Scan for the cell matching the given text and deliver its (x, y) coordinate at center. 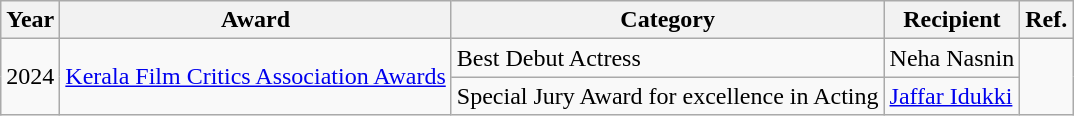
Jaffar Idukki (952, 96)
Ref. (1046, 20)
Year (30, 20)
Special Jury Award for excellence in Acting (668, 96)
Best Debut Actress (668, 58)
2024 (30, 77)
Neha Nasnin (952, 58)
Kerala Film Critics Association Awards (256, 77)
Award (256, 20)
Recipient (952, 20)
Category (668, 20)
